Return the [x, y] coordinate for the center point of the cell that contains the specified text.  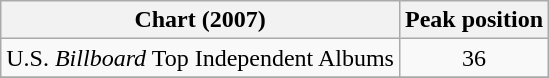
36 [474, 58]
Chart (2007) [200, 20]
Peak position [474, 20]
U.S. Billboard Top Independent Albums [200, 58]
